Detect which cell encompasses the target text, then output its (x, y) center coordinate. 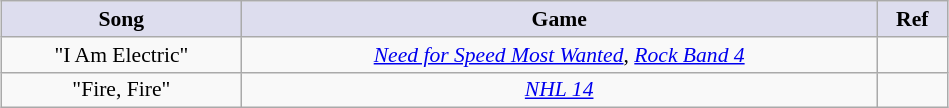
Song (121, 19)
Game (558, 19)
Ref (912, 19)
Need for Speed Most Wanted, Rock Band 4 (558, 54)
"Fire, Fire" (121, 90)
"I Am Electric" (121, 54)
NHL 14 (558, 90)
